Find where the given text appears and provide that cell's center as [X, Y] coordinate. 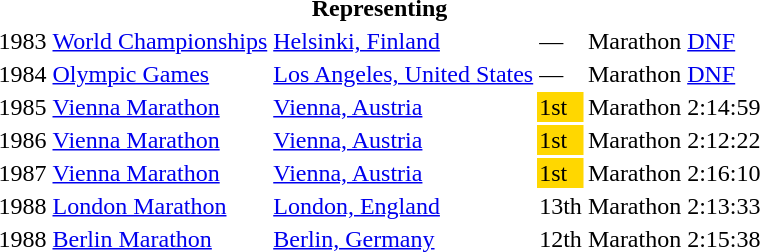
Olympic Games [160, 74]
World Championships [160, 41]
London Marathon [160, 206]
Los Angeles, United States [404, 74]
13th [561, 206]
Helsinki, Finland [404, 41]
London, England [404, 206]
